Extract the (X, Y) coordinate from the center of the cell holding the provided text.  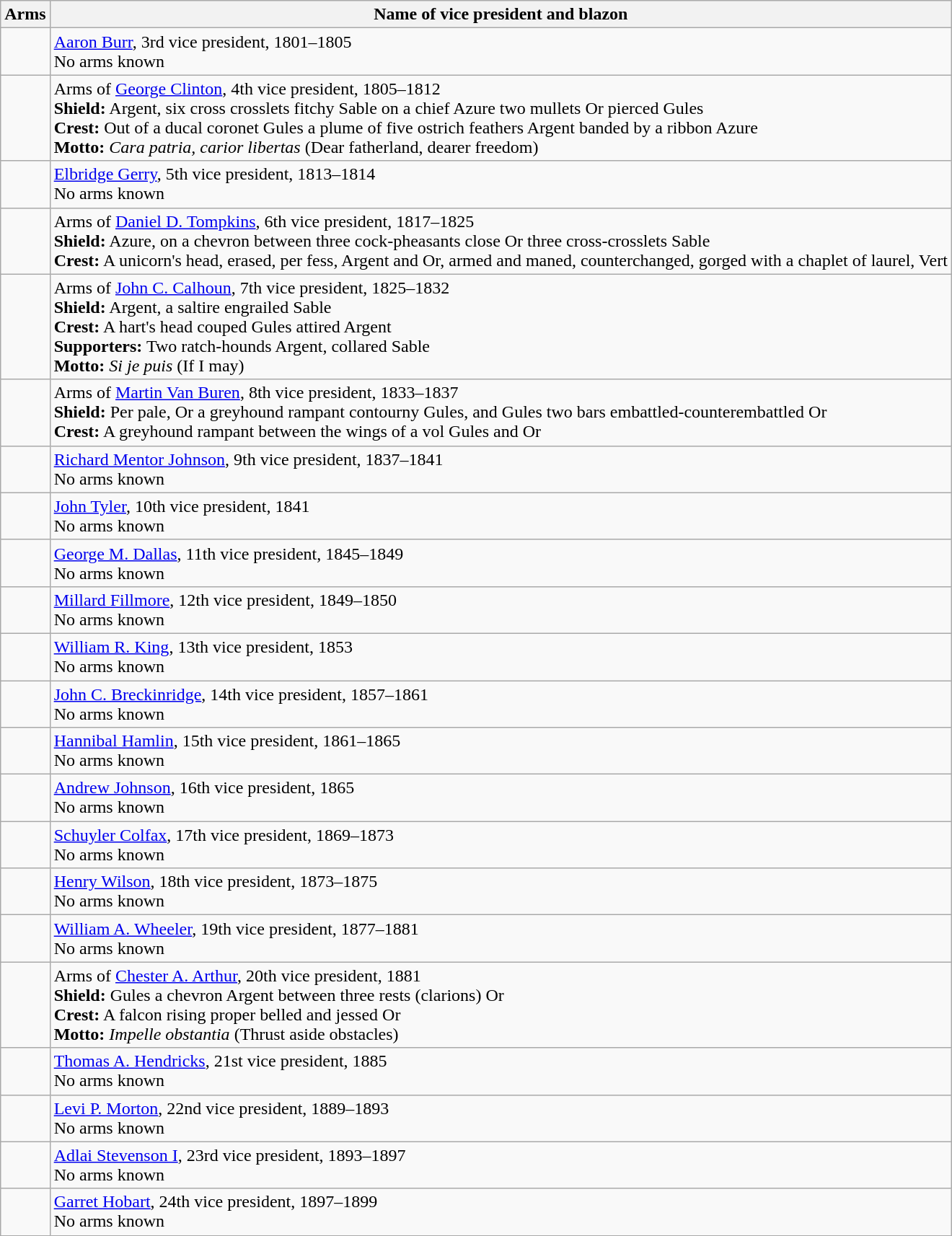
Richard Mentor Johnson, 9th vice president, 1837–1841No arms known (501, 469)
Schuyler Colfax, 17th vice president, 1869–1873No arms known (501, 845)
John Tyler, 10th vice president, 1841No arms known (501, 516)
Millard Fillmore, 12th vice president, 1849–1850No arms known (501, 610)
Andrew Johnson, 16th vice president, 1865No arms known (501, 798)
William A. Wheeler, 19th vice president, 1877–1881No arms known (501, 939)
Elbridge Gerry, 5th vice president, 1813–1814No arms known (501, 185)
Henry Wilson, 18th vice president, 1873–1875No arms known (501, 891)
Adlai Stevenson I, 23rd vice president, 1893–1897No arms known (501, 1165)
Levi P. Morton, 22nd vice president, 1889–1893No arms known (501, 1118)
John C. Breckinridge, 14th vice president, 1857–1861No arms known (501, 704)
Name of vice president and blazon (501, 14)
William R. King, 13th vice president, 1853No arms known (501, 656)
Thomas A. Hendricks, 21st vice president, 1885No arms known (501, 1072)
Aaron Burr, 3rd vice president, 1801–1805No arms known (501, 52)
Garret Hobart, 24th vice president, 1897–1899No arms known (501, 1211)
Arms (25, 14)
Hannibal Hamlin, 15th vice president, 1861–1865No arms known (501, 751)
George M. Dallas, 11th vice president, 1845–1849No arms known (501, 562)
